Search for the cell housing the specified text and yield its [X, Y] center coordinate. 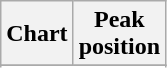
Peakposition [119, 34]
Chart [37, 34]
